Find where the given text appears and provide that cell's center as (X, Y) coordinate. 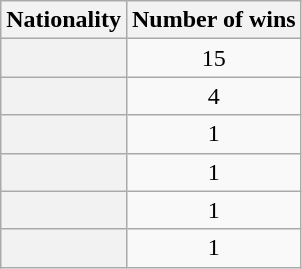
Number of wins (214, 20)
15 (214, 58)
4 (214, 96)
Nationality (64, 20)
